Search for the cell housing the specified text and yield its (X, Y) center coordinate. 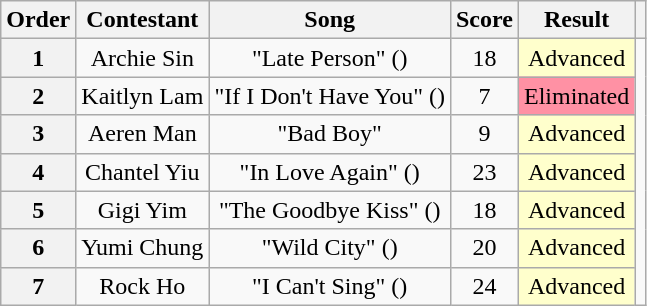
6 (38, 248)
"The Goodbye Kiss" () (330, 210)
"In Love Again" () (330, 172)
3 (38, 134)
"Wild City" () (330, 248)
"If I Don't Have You" () (330, 96)
Yumi Chung (142, 248)
5 (38, 210)
Rock Ho (142, 286)
Chantel Yiu (142, 172)
Archie Sin (142, 58)
9 (484, 134)
1 (38, 58)
Score (484, 20)
4 (38, 172)
Eliminated (576, 96)
Aeren Man (142, 134)
Order (38, 20)
"I Can't Sing" () (330, 286)
"Bad Boy" (330, 134)
24 (484, 286)
Contestant (142, 20)
23 (484, 172)
Result (576, 20)
"Late Person" () (330, 58)
Song (330, 20)
20 (484, 248)
Gigi Yim (142, 210)
2 (38, 96)
Kaitlyn Lam (142, 96)
